Find where the given text appears and provide that cell's center as (X, Y) coordinate. 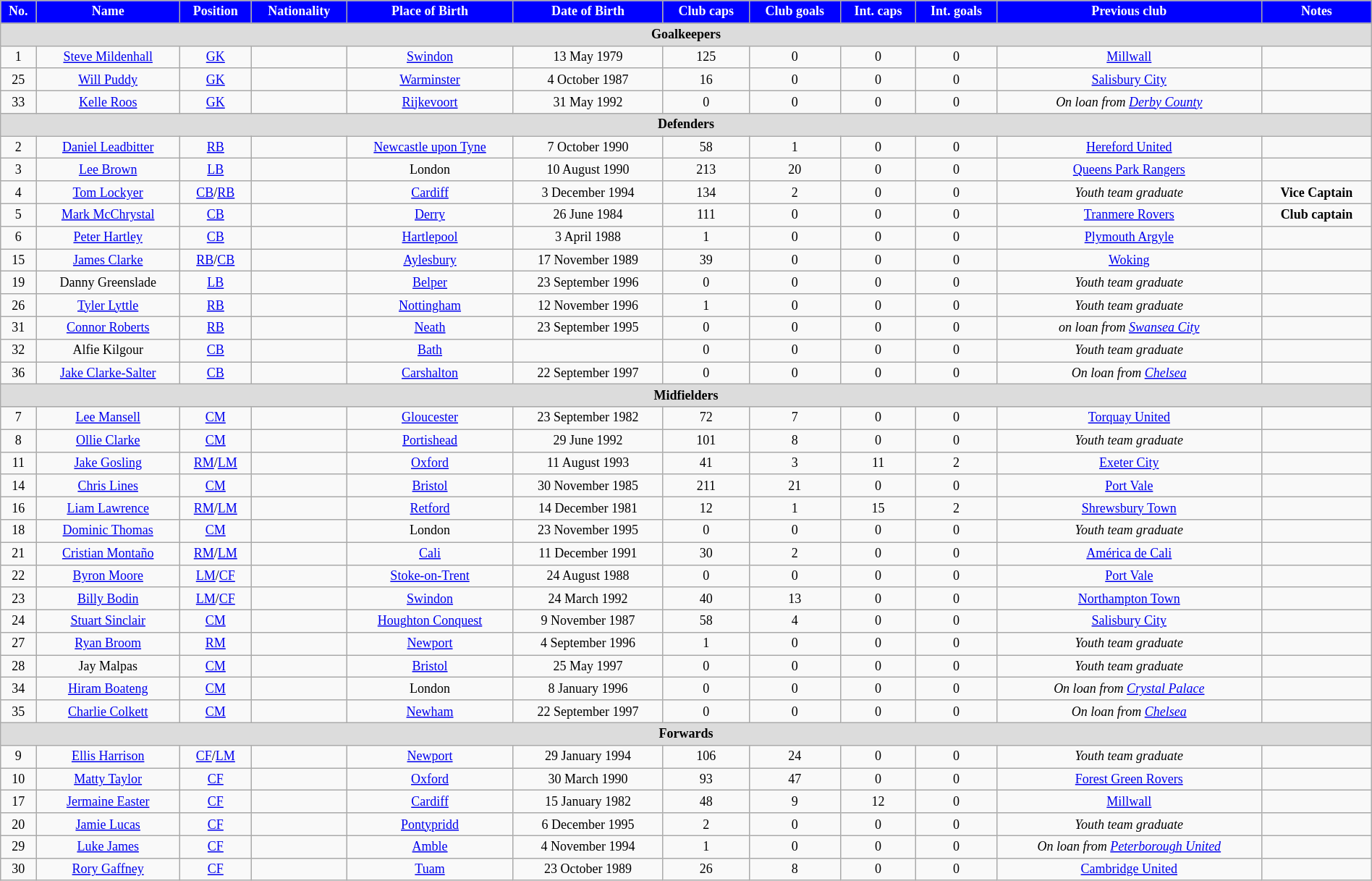
Aylesbury (430, 261)
Ryan Broom (109, 644)
Connor Roberts (109, 327)
Jermaine Easter (109, 802)
Will Puddy (109, 80)
9 November 1987 (588, 621)
4 October 1987 (588, 80)
30 November 1985 (588, 485)
Club captain (1317, 214)
Mark McChrystal (109, 214)
Chris Lines (109, 485)
Nationality (299, 12)
Dominic Thomas (109, 531)
Torquay United (1129, 418)
Derry (430, 214)
5 (19, 214)
106 (706, 756)
Rory Gaffney (109, 869)
Forest Green Rovers (1129, 779)
23 October 1989 (588, 869)
10 August 1990 (588, 169)
25 (19, 80)
17 (19, 802)
On loan from Peterborough United (1129, 847)
Jamie Lucas (109, 824)
Jake Clarke-Salter (109, 374)
Danny Greenslade (109, 282)
28 (19, 666)
Plymouth Argyle (1129, 237)
Carshalton (430, 374)
Defenders (686, 125)
213 (706, 169)
41 (706, 463)
47 (795, 779)
31 May 1992 (588, 101)
James Clarke (109, 261)
Cambridge United (1129, 869)
Jay Malpas (109, 666)
7 October 1990 (588, 148)
3 December 1994 (588, 193)
RB/CB (216, 261)
6 (19, 237)
Previous club (1129, 12)
111 (706, 214)
Daniel Leadbitter (109, 148)
27 (19, 644)
Shrewsbury Town (1129, 508)
Portishead (430, 440)
6 December 1995 (588, 824)
Vice Captain (1317, 193)
30 March 1990 (588, 779)
Cristian Montaño (109, 553)
Steve Mildenhall (109, 56)
14 December 1981 (588, 508)
Houghton Conquest (430, 621)
101 (706, 440)
Retford (430, 508)
24 March 1992 (588, 598)
23 (19, 598)
Newham (430, 711)
Goalkeepers (686, 35)
Lee Brown (109, 169)
Tranmere Rovers (1129, 214)
93 (706, 779)
72 (706, 418)
Hereford United (1129, 148)
on loan from Swansea City (1129, 327)
24 August 1988 (588, 576)
Peter Hartley (109, 237)
11 August 1993 (588, 463)
On loan from Crystal Palace (1129, 689)
4 November 1994 (588, 847)
Club goals (795, 12)
3 April 1988 (588, 237)
Int. goals (957, 12)
Place of Birth (430, 12)
35 (19, 711)
On loan from Derby County (1129, 101)
Stuart Sinclair (109, 621)
Rijkevoort (430, 101)
Warminster (430, 80)
19 (19, 282)
Byron Moore (109, 576)
40 (706, 598)
39 (706, 261)
29 June 1992 (588, 440)
15 January 1982 (588, 802)
Tyler Lyttle (109, 305)
Gloucester (430, 418)
Northampton Town (1129, 598)
Date of Birth (588, 12)
Pontypridd (430, 824)
Name (109, 12)
Woking (1129, 261)
Luke James (109, 847)
Hiram Boateng (109, 689)
Hartlepool (430, 237)
23 September 1982 (588, 418)
Jake Gosling (109, 463)
29 (19, 847)
Tuam (430, 869)
Newcastle upon Tyne (430, 148)
29 January 1994 (588, 756)
Lee Mansell (109, 418)
Int. caps (878, 12)
No. (19, 12)
32 (19, 350)
17 November 1989 (588, 261)
CF/LM (216, 756)
11 December 1991 (588, 553)
12 November 1996 (588, 305)
13 May 1979 (588, 56)
Forwards (686, 734)
48 (706, 802)
Ellis Harrison (109, 756)
Cali (430, 553)
Tom Lockyer (109, 193)
América de Cali (1129, 553)
10 (19, 779)
31 (19, 327)
Club caps (706, 12)
Amble (430, 847)
134 (706, 193)
Midfielders (686, 395)
Position (216, 12)
25 May 1997 (588, 666)
Belper (430, 282)
13 (795, 598)
36 (19, 374)
Alfie Kilgour (109, 350)
RM (216, 644)
34 (19, 689)
Bath (430, 350)
23 September 1996 (588, 282)
4 September 1996 (588, 644)
Kelle Roos (109, 101)
211 (706, 485)
Nottingham (430, 305)
8 January 1996 (588, 689)
18 (19, 531)
Liam Lawrence (109, 508)
125 (706, 56)
14 (19, 485)
33 (19, 101)
CB/RB (216, 193)
Notes (1317, 12)
Billy Bodin (109, 598)
22 (19, 576)
Queens Park Rangers (1129, 169)
23 November 1995 (588, 531)
Ollie Clarke (109, 440)
26 June 1984 (588, 214)
Matty Taylor (109, 779)
Neath (430, 327)
Exeter City (1129, 463)
Charlie Colkett (109, 711)
23 September 1995 (588, 327)
Stoke-on-Trent (430, 576)
